Determine the [x, y] coordinate at the center of the cell enclosing the given text.  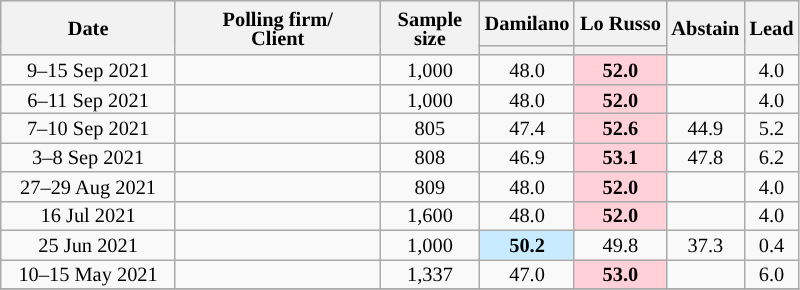
Polling firm/Client [278, 28]
808 [430, 156]
1,337 [430, 274]
3–8 Sep 2021 [88, 156]
6.2 [772, 156]
27–29 Aug 2021 [88, 186]
47.4 [528, 128]
7–10 Sep 2021 [88, 128]
44.9 [706, 128]
53.0 [620, 274]
52.6 [620, 128]
6.0 [772, 274]
25 Jun 2021 [88, 244]
50.2 [528, 244]
9–15 Sep 2021 [88, 70]
1,600 [430, 216]
Damilano [528, 22]
5.2 [772, 128]
6–11 Sep 2021 [88, 98]
0.4 [772, 244]
37.3 [706, 244]
47.0 [528, 274]
10–15 May 2021 [88, 274]
46.9 [528, 156]
16 Jul 2021 [88, 216]
Lo Russo [620, 22]
53.1 [620, 156]
Date [88, 28]
805 [430, 128]
47.8 [706, 156]
Abstain [706, 28]
49.8 [620, 244]
809 [430, 186]
Sample size [430, 28]
Lead [772, 28]
